Pinpoint the cell where the given text exists, returning its (x, y) midpoint coordinate. 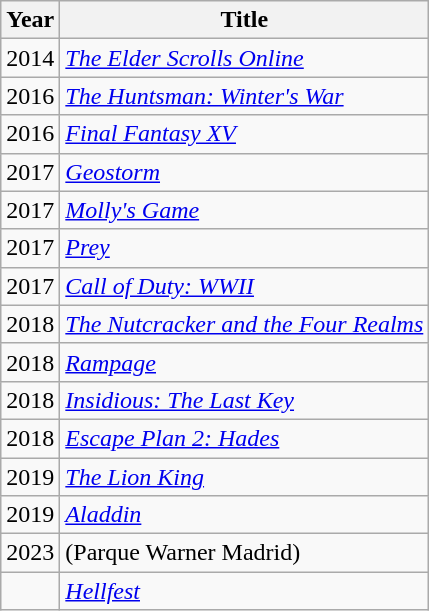
2014 (30, 58)
(Parque Warner Madrid) (244, 553)
Title (244, 20)
Geostorm (244, 172)
Prey (244, 248)
The Nutcracker and the Four Realms (244, 324)
The Lion King (244, 477)
Hellfest (244, 591)
The Huntsman: Winter's War (244, 96)
The Elder Scrolls Online (244, 58)
Aladdin (244, 515)
Final Fantasy XV (244, 134)
Insidious: The Last Key (244, 400)
Year (30, 20)
Call of Duty: WWII (244, 286)
Molly's Game (244, 210)
Rampage (244, 362)
2023 (30, 553)
Escape Plan 2: Hades (244, 438)
